Locate the cell with the specified text and output its (x, y) center coordinate. 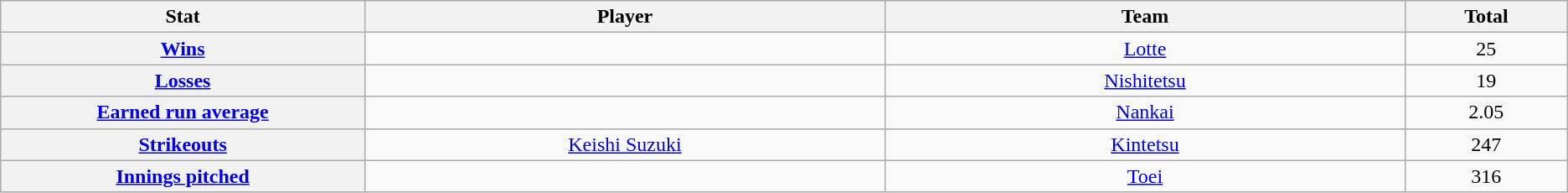
Toei (1144, 176)
19 (1486, 81)
Wins (183, 49)
Stat (183, 17)
Keishi Suzuki (625, 144)
Losses (183, 81)
Nishitetsu (1144, 81)
Innings pitched (183, 176)
Team (1144, 17)
Kintetsu (1144, 144)
Nankai (1144, 112)
25 (1486, 49)
Player (625, 17)
Lotte (1144, 49)
Strikeouts (183, 144)
2.05 (1486, 112)
316 (1486, 176)
247 (1486, 144)
Earned run average (183, 112)
Total (1486, 17)
